Extract the [X, Y] coordinate from the center of the cell holding the provided text.  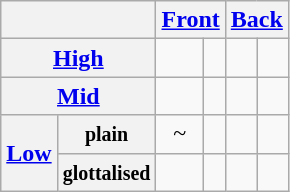
plain [106, 134]
High [78, 58]
Mid [78, 96]
Back [256, 20]
Low [29, 153]
~ [180, 134]
glottalised [106, 172]
Front [190, 20]
